Search for the cell housing the specified text and yield its (X, Y) center coordinate. 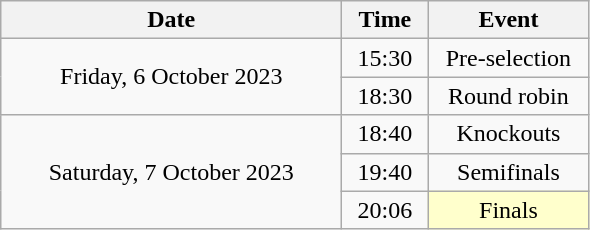
Time (385, 20)
Saturday, 7 October 2023 (172, 172)
Pre-selection (508, 58)
Date (172, 20)
Finals (508, 210)
18:40 (385, 134)
Round robin (508, 96)
Event (508, 20)
15:30 (385, 58)
18:30 (385, 96)
20:06 (385, 210)
19:40 (385, 172)
Knockouts (508, 134)
Semifinals (508, 172)
Friday, 6 October 2023 (172, 77)
